Pinpoint the cell where the given text exists, returning its (x, y) midpoint coordinate. 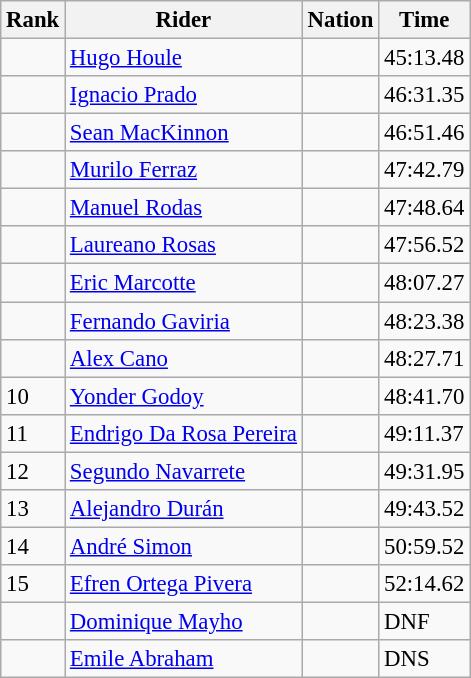
48:23.38 (424, 321)
47:42.79 (424, 170)
11 (33, 433)
DNS (424, 659)
Hugo Houle (184, 58)
Laureano Rosas (184, 245)
Segundo Navarrete (184, 471)
Rider (184, 20)
Murilo Ferraz (184, 170)
Endrigo Da Rosa Pereira (184, 433)
Manuel Rodas (184, 208)
DNF (424, 621)
14 (33, 546)
52:14.62 (424, 584)
Time (424, 20)
Alex Cano (184, 358)
12 (33, 471)
Eric Marcotte (184, 283)
Rank (33, 20)
50:59.52 (424, 546)
13 (33, 509)
Nation (340, 20)
Emile Abraham (184, 659)
45:13.48 (424, 58)
Alejandro Durán (184, 509)
Sean MacKinnon (184, 133)
48:41.70 (424, 396)
49:31.95 (424, 471)
46:31.35 (424, 95)
49:11.37 (424, 433)
Dominique Mayho (184, 621)
15 (33, 584)
10 (33, 396)
47:56.52 (424, 245)
Ignacio Prado (184, 95)
49:43.52 (424, 509)
46:51.46 (424, 133)
Fernando Gaviria (184, 321)
48:07.27 (424, 283)
48:27.71 (424, 358)
47:48.64 (424, 208)
Efren Ortega Pivera (184, 584)
André Simon (184, 546)
Yonder Godoy (184, 396)
